Extract the (x, y) coordinate from the center of the cell holding the provided text.  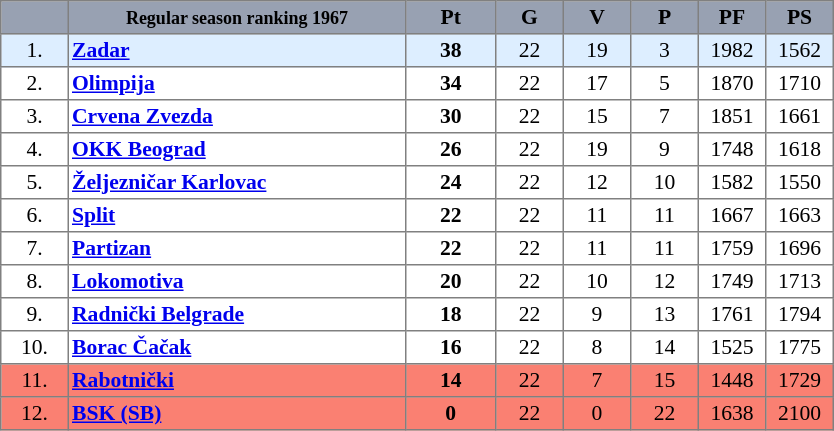
2. (35, 84)
30 (451, 116)
26 (451, 150)
16 (451, 348)
13 (665, 314)
1550 (800, 182)
11. (35, 380)
5 (665, 84)
2100 (800, 414)
1525 (732, 348)
Rabotnički (237, 380)
P (665, 18)
Split (237, 216)
24 (451, 182)
1582 (732, 182)
6. (35, 216)
1851 (732, 116)
17 (597, 84)
Radnički Belgrade (237, 314)
4. (35, 150)
OKK Beograd (237, 150)
Borac Čačak (237, 348)
Željezničar Karlovac (237, 182)
1729 (800, 380)
Lokomotiva (237, 282)
18 (451, 314)
5. (35, 182)
1761 (732, 314)
34 (451, 84)
1638 (732, 414)
1759 (732, 248)
1748 (732, 150)
1. (35, 50)
8 (597, 348)
1775 (800, 348)
1710 (800, 84)
10. (35, 348)
1562 (800, 50)
8. (35, 282)
7. (35, 248)
9. (35, 314)
1713 (800, 282)
1667 (732, 216)
38 (451, 50)
Zadar (237, 50)
1749 (732, 282)
PF (732, 18)
Olimpija (237, 84)
1870 (732, 84)
PS (800, 18)
20 (451, 282)
Partizan (237, 248)
12. (35, 414)
1448 (732, 380)
Regular season ranking 1967 (237, 18)
1661 (800, 116)
1663 (800, 216)
G (530, 18)
1696 (800, 248)
Crvena Zvezda (237, 116)
1618 (800, 150)
BSK (SB) (237, 414)
V (597, 18)
Pt (451, 18)
1794 (800, 314)
3. (35, 116)
3 (665, 50)
1982 (732, 50)
